Determine the (x, y) coordinate at the center of the cell enclosing the given text.  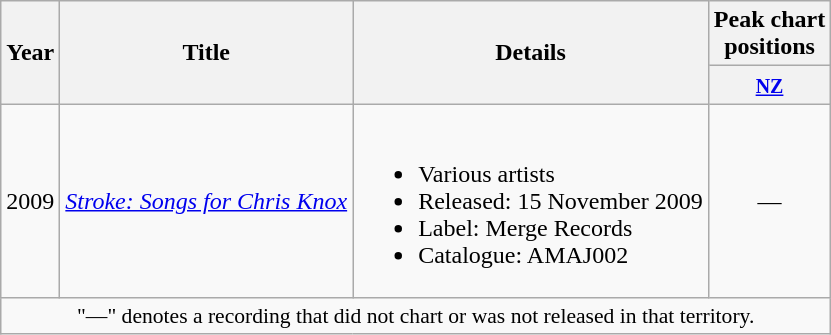
— (769, 201)
Stroke: Songs for Chris Knox (206, 201)
"—" denotes a recording that did not chart or was not released in that territory. (416, 316)
Year (30, 52)
Title (206, 52)
Details (531, 52)
Peak chartpositions (769, 34)
2009 (30, 201)
NZ (769, 85)
Various artistsReleased: 15 November 2009Label: Merge RecordsCatalogue: AMAJ002 (531, 201)
